Detect which cell encompasses the target text, then output its (x, y) center coordinate. 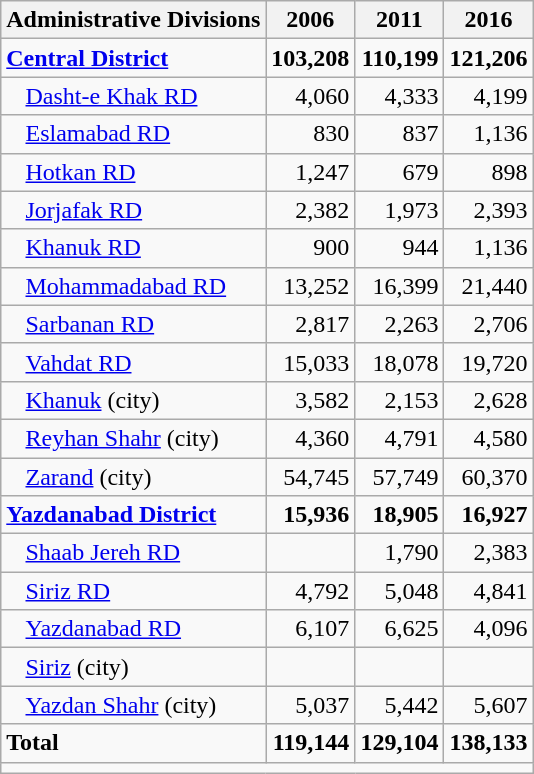
Khanuk RD (134, 248)
830 (310, 134)
Shaab Jereh RD (134, 553)
Total (134, 743)
Yazdan Shahr (city) (134, 705)
4,096 (488, 629)
60,370 (488, 477)
Siriz (city) (134, 667)
2011 (400, 20)
1,790 (400, 553)
4,580 (488, 438)
Central District (134, 58)
15,033 (310, 362)
6,625 (400, 629)
900 (310, 248)
Hotkan RD (134, 172)
Dasht-e Khak RD (134, 96)
944 (400, 248)
5,037 (310, 705)
3,582 (310, 400)
5,607 (488, 705)
121,206 (488, 58)
119,144 (310, 743)
5,048 (400, 591)
2,382 (310, 210)
4,841 (488, 591)
19,720 (488, 362)
15,936 (310, 515)
4,333 (400, 96)
2,817 (310, 324)
2,383 (488, 553)
6,107 (310, 629)
54,745 (310, 477)
Siriz RD (134, 591)
13,252 (310, 286)
Administrative Divisions (134, 20)
18,078 (400, 362)
1,973 (400, 210)
21,440 (488, 286)
2016 (488, 20)
Yazdanabad District (134, 515)
Jorjafak RD (134, 210)
129,104 (400, 743)
1,247 (310, 172)
16,927 (488, 515)
898 (488, 172)
103,208 (310, 58)
2,153 (400, 400)
Zarand (city) (134, 477)
Vahdat RD (134, 362)
2,706 (488, 324)
Yazdanabad RD (134, 629)
5,442 (400, 705)
2,263 (400, 324)
Khanuk (city) (134, 400)
837 (400, 134)
4,792 (310, 591)
2006 (310, 20)
4,060 (310, 96)
4,360 (310, 438)
18,905 (400, 515)
4,199 (488, 96)
138,133 (488, 743)
Mohammadabad RD (134, 286)
57,749 (400, 477)
Eslamabad RD (134, 134)
Reyhan Shahr (city) (134, 438)
16,399 (400, 286)
110,199 (400, 58)
2,393 (488, 210)
2,628 (488, 400)
Sarbanan RD (134, 324)
4,791 (400, 438)
679 (400, 172)
